For the text-containing cell, return its midpoint in [x, y] coordinate format. 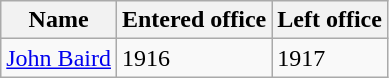
Entered office [194, 20]
Name [59, 20]
John Baird [59, 58]
1916 [194, 58]
1917 [330, 58]
Left office [330, 20]
